Pinpoint the cell where the given text exists, returning its [X, Y] midpoint coordinate. 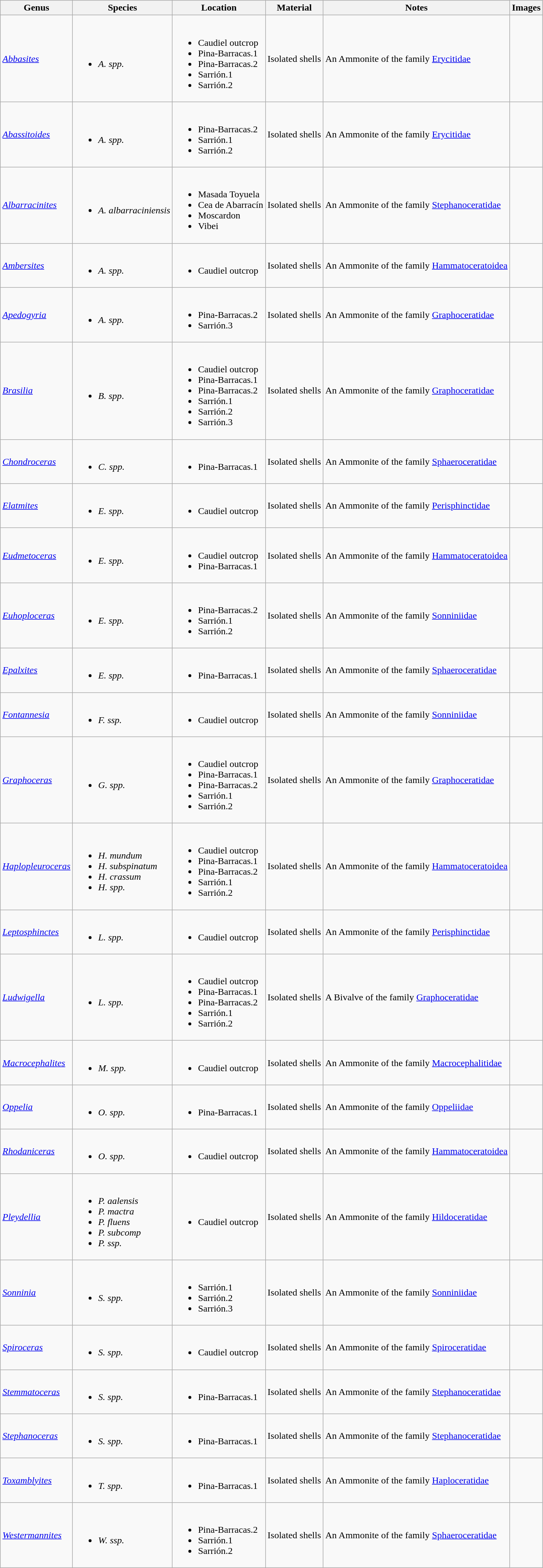
Haplopleuroceras [37, 867]
H. mundumH. subspinatumH. crassumH. spp. [123, 867]
An Ammonite of the family Spiroceratidae [416, 1348]
Genus [37, 8]
A Bivalve of the family Graphoceratidae [416, 998]
Macrocephalites [37, 1063]
Abbasites [37, 59]
Apedogyria [37, 315]
Ambersites [37, 265]
Graphoceras [37, 780]
Stephanoceras [37, 1436]
Oppelia [37, 1107]
Eudmetoceras [37, 555]
Abassitoides [37, 135]
C. spp. [123, 461]
Caudiel outcropPina-Barracas.1 [219, 555]
Westermannites [37, 1535]
An Ammonite of the family Macrocephalitidae [416, 1063]
A. albarraciniensis [123, 205]
Ludwigella [37, 998]
Rhodaniceras [37, 1151]
Pleydellia [37, 1217]
Brasilia [37, 391]
Material [294, 8]
An Ammonite of the family Haploceratidae [416, 1480]
B. spp. [123, 391]
T. spp. [123, 1480]
F. ssp. [123, 714]
Chondroceras [37, 461]
An Ammonite of the family Oppeliidae [416, 1107]
Epalxites [37, 670]
Euhoploceras [37, 615]
Pina-Barracas.2Sarrión.3 [219, 315]
Sonninia [37, 1293]
Location [219, 8]
Sarrión.1Sarrión.2Sarrión.3 [219, 1293]
Masada ToyuelaCea de AbarracínMoscardonVibei [219, 205]
Species [123, 8]
Leptosphinctes [37, 932]
Albarracinites [37, 205]
Toxamblyites [37, 1480]
M. spp. [123, 1063]
P. aalensisP. mactraP. fluensP. subcompP. ssp. [123, 1217]
Fontannesia [37, 714]
An Ammonite of the family Hildoceratidae [416, 1217]
Elatmites [37, 506]
W. ssp. [123, 1535]
Notes [416, 8]
Caudiel outcropPina-Barracas.1Pina-Barracas.2Sarrión.1Sarrión.2Sarrión.3 [219, 391]
Images [526, 8]
Stemmatoceras [37, 1391]
G. spp. [123, 780]
Spiroceras [37, 1348]
